Find where the given text appears and provide that cell's center as [X, Y] coordinate. 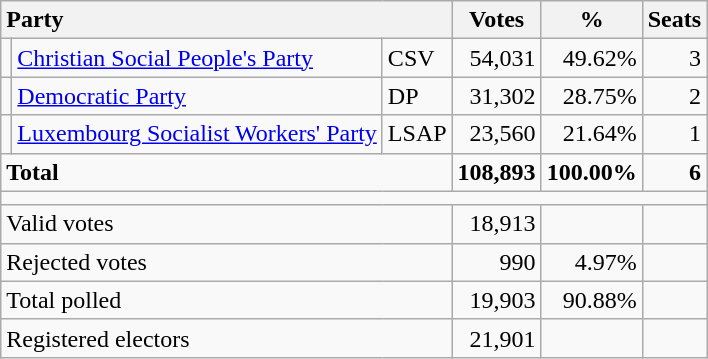
18,913 [496, 224]
28.75% [592, 96]
Valid votes [226, 224]
Democratic Party [198, 96]
100.00% [592, 172]
19,903 [496, 300]
Luxembourg Socialist Workers' Party [198, 134]
990 [496, 262]
Registered electors [226, 338]
3 [674, 58]
49.62% [592, 58]
6 [674, 172]
CSV [417, 58]
90.88% [592, 300]
4.97% [592, 262]
Total polled [226, 300]
21.64% [592, 134]
54,031 [496, 58]
2 [674, 96]
Rejected votes [226, 262]
1 [674, 134]
DP [417, 96]
Seats [674, 20]
Party [226, 20]
108,893 [496, 172]
Votes [496, 20]
LSAP [417, 134]
21,901 [496, 338]
Christian Social People's Party [198, 58]
23,560 [496, 134]
31,302 [496, 96]
Total [226, 172]
% [592, 20]
